Detect which cell encompasses the target text, then output its [X, Y] center coordinate. 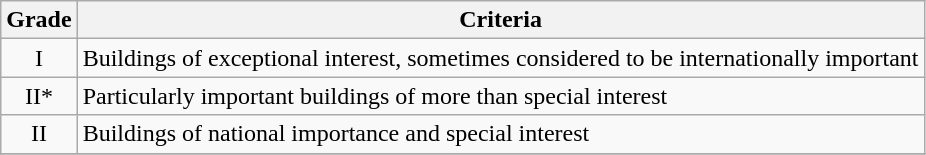
I [39, 58]
Grade [39, 20]
Particularly important buildings of more than special interest [500, 96]
Buildings of national importance and special interest [500, 134]
II* [39, 96]
Buildings of exceptional interest, sometimes considered to be internationally important [500, 58]
Criteria [500, 20]
II [39, 134]
